Determine the (x, y) coordinate at the center of the cell enclosing the given text.  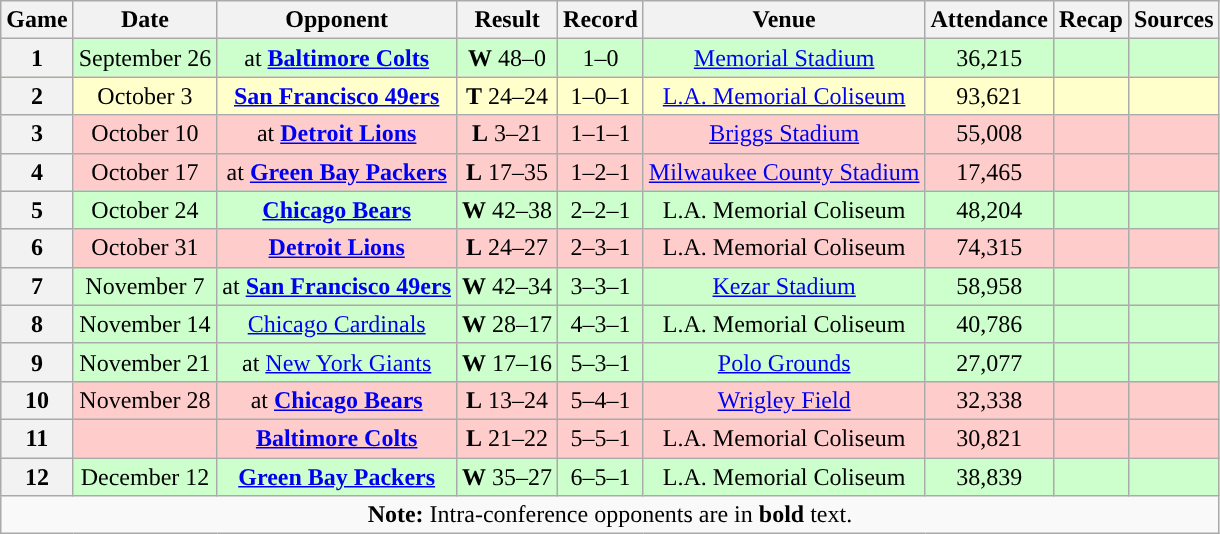
9 (37, 362)
Chicago Cardinals (337, 324)
2 (37, 96)
4 (37, 172)
W 42–34 (508, 286)
Result (508, 20)
10 (37, 400)
40,786 (989, 324)
Attendance (989, 20)
October 31 (145, 248)
Recap (1090, 20)
Briggs Stadium (784, 134)
32,338 (989, 400)
San Francisco 49ers (337, 96)
at Baltimore Colts (337, 58)
17,465 (989, 172)
T 24–24 (508, 96)
L 13–24 (508, 400)
Record (601, 20)
58,958 (989, 286)
7 (37, 286)
1–2–1 (601, 172)
1–1–1 (601, 134)
October 17 (145, 172)
93,621 (989, 96)
at Chicago Bears (337, 400)
November 7 (145, 286)
11 (37, 438)
5 (37, 210)
Detroit Lions (337, 248)
6–5–1 (601, 477)
Chicago Bears (337, 210)
Green Bay Packers (337, 477)
Date (145, 20)
October 3 (145, 96)
at New York Giants (337, 362)
W 35–27 (508, 477)
at Green Bay Packers (337, 172)
Opponent (337, 20)
3 (37, 134)
W 17–16 (508, 362)
L 17–35 (508, 172)
L 21–22 (508, 438)
November 28 (145, 400)
5–4–1 (601, 400)
Venue (784, 20)
W 48–0 (508, 58)
Polo Grounds (784, 362)
W 28–17 (508, 324)
October 10 (145, 134)
Note: Intra-conference opponents are in bold text. (610, 515)
12 (37, 477)
at San Francisco 49ers (337, 286)
4–3–1 (601, 324)
2–2–1 (601, 210)
27,077 (989, 362)
September 26 (145, 58)
Baltimore Colts (337, 438)
W 42–38 (508, 210)
November 21 (145, 362)
at Detroit Lions (337, 134)
Kezar Stadium (784, 286)
December 12 (145, 477)
3–3–1 (601, 286)
5–3–1 (601, 362)
Milwaukee County Stadium (784, 172)
Sources (1174, 20)
6 (37, 248)
November 14 (145, 324)
1–0–1 (601, 96)
L 3–21 (508, 134)
2–3–1 (601, 248)
October 24 (145, 210)
Memorial Stadium (784, 58)
1–0 (601, 58)
Wrigley Field (784, 400)
55,008 (989, 134)
Game (37, 20)
74,315 (989, 248)
5–5–1 (601, 438)
36,215 (989, 58)
38,839 (989, 477)
L 24–27 (508, 248)
8 (37, 324)
30,821 (989, 438)
48,204 (989, 210)
1 (37, 58)
